Scan for the cell matching the given text and deliver its [X, Y] coordinate at center. 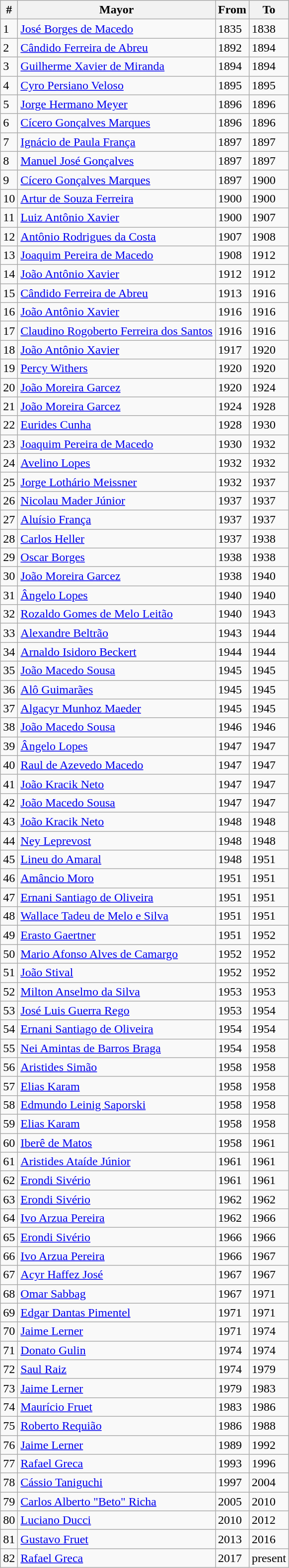
1838 [269, 29]
17 [9, 331]
74 [9, 1407]
75 [9, 1426]
68 [9, 1294]
Rozaldo Gomes de Melo Leitão [117, 614]
From [232, 10]
Omar Sabbag [117, 1294]
23 [9, 444]
70 [9, 1331]
2017 [232, 1558]
81 [9, 1539]
31 [9, 595]
Arnaldo Isidoro Beckert [117, 652]
Maurício Fruet [117, 1407]
10 [9, 198]
1997 [232, 1483]
1913 [232, 293]
2016 [269, 1539]
54 [9, 1029]
71 [9, 1350]
6 [9, 123]
59 [9, 1124]
16 [9, 312]
49 [9, 935]
41 [9, 784]
80 [9, 1520]
1993 [232, 1464]
76 [9, 1445]
44 [9, 841]
Antônio Rodrigues da Costa [117, 237]
63 [9, 1199]
4 [9, 85]
20 [9, 387]
18 [9, 350]
Cyro Persiano Veloso [117, 85]
Guilherme Xavier de Miranda [117, 66]
Mario Afonso Alves de Camargo [117, 954]
24 [9, 463]
Aluísio França [117, 519]
34 [9, 652]
Percy Withers [117, 369]
66 [9, 1256]
Claudino Rogoberto Ferreira dos Santos [117, 331]
Raul de Azevedo Macedo [117, 765]
Lineu do Amaral [117, 860]
69 [9, 1313]
48 [9, 916]
27 [9, 519]
53 [9, 1010]
8 [9, 161]
Luciano Ducci [117, 1520]
Ignácio de Paula França [117, 142]
present [269, 1558]
Mayor [117, 10]
45 [9, 860]
32 [9, 614]
Jorge Hermano Meyer [117, 104]
Edmundo Leinig Saporski [117, 1105]
7 [9, 142]
65 [9, 1237]
Amâncio Moro [117, 878]
Edgar Dantas Pimentel [117, 1313]
2013 [232, 1539]
56 [9, 1067]
1992 [269, 1445]
78 [9, 1483]
33 [9, 633]
79 [9, 1502]
Nei Amintas de Barros Braga [117, 1048]
58 [9, 1105]
26 [9, 501]
61 [9, 1162]
Alexandre Beltrão [117, 633]
To [269, 10]
14 [9, 274]
José Borges de Macedo [117, 29]
Eurides Cunha [117, 425]
Carlos Alberto "Beto" Richa [117, 1502]
Manuel José Gonçalves [117, 161]
1996 [269, 1464]
José Luis Guerra Rego [117, 1010]
11 [9, 217]
42 [9, 803]
3 [9, 66]
60 [9, 1142]
51 [9, 973]
62 [9, 1181]
29 [9, 558]
João Stival [117, 973]
1892 [232, 48]
Roberto Requião [117, 1426]
77 [9, 1464]
46 [9, 878]
39 [9, 746]
22 [9, 425]
25 [9, 482]
2 [9, 48]
72 [9, 1369]
47 [9, 897]
Iberê de Matos [117, 1142]
Avelino Lopes [117, 463]
37 [9, 708]
12 [9, 237]
57 [9, 1086]
19 [9, 369]
1989 [232, 1445]
82 [9, 1558]
Algacyr Munhoz Maeder [117, 708]
28 [9, 538]
Saul Raiz [117, 1369]
1835 [232, 29]
5 [9, 104]
Aristides Ataíde Júnior [117, 1162]
Carlos Heller [117, 538]
Gustavo Fruet [117, 1539]
50 [9, 954]
1917 [232, 350]
Ney Leprevost [117, 841]
9 [9, 180]
Erasto Gaertner [117, 935]
Nicolau Mader Júnior [117, 501]
Oscar Borges [117, 558]
21 [9, 406]
# [9, 10]
40 [9, 765]
55 [9, 1048]
Luiz Antônio Xavier [117, 217]
36 [9, 690]
Artur de Souza Ferreira [117, 198]
Aristides Simão [117, 1067]
13 [9, 255]
43 [9, 821]
1988 [269, 1426]
Cássio Taniguchi [117, 1483]
2005 [232, 1502]
73 [9, 1388]
15 [9, 293]
67 [9, 1275]
2012 [269, 1520]
Milton Anselmo da Silva [117, 992]
35 [9, 671]
30 [9, 576]
38 [9, 727]
1 [9, 29]
Wallace Tadeu de Melo e Silva [117, 916]
Acyr Haffez José [117, 1275]
Alô Guimarães [117, 690]
Donato Gulin [117, 1350]
52 [9, 992]
Jorge Lothário Meissner [117, 482]
2004 [269, 1483]
64 [9, 1218]
